From the cell containing the given text, extract its center point as [x, y] coordinate. 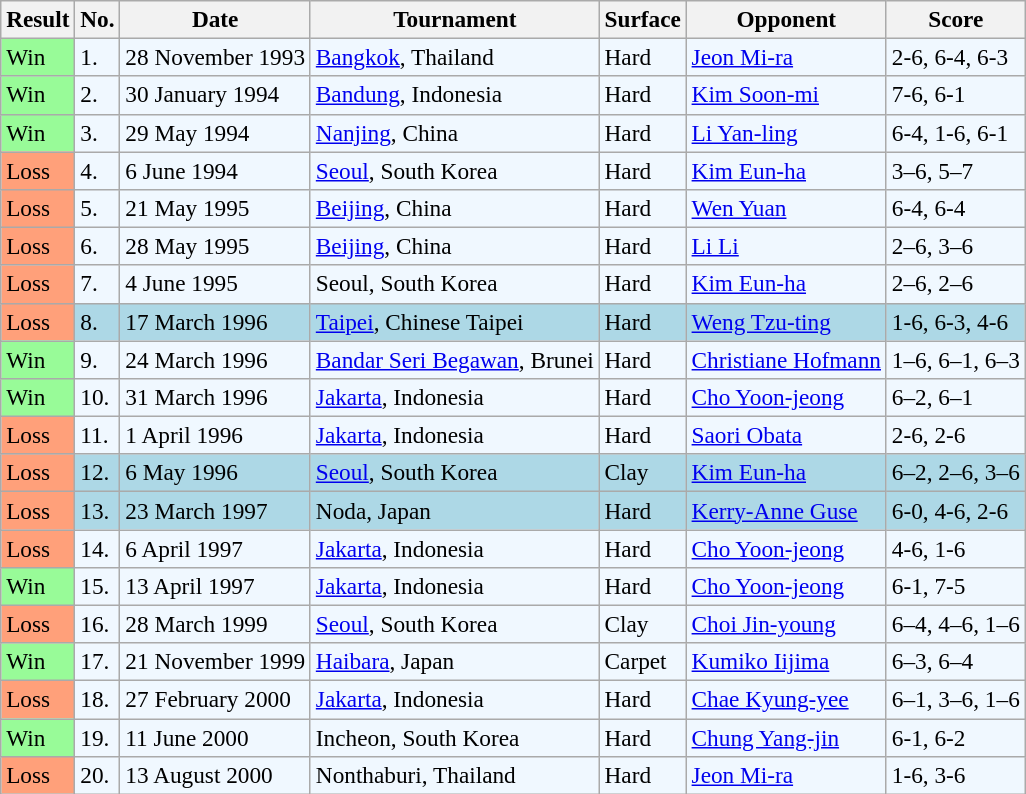
6–3, 6–4 [956, 662]
Score [956, 19]
Chung Yang-jin [786, 737]
6. [98, 246]
1 April 1996 [215, 435]
12. [98, 473]
6–2, 2–6, 3–6 [956, 473]
6-1, 7-5 [956, 586]
6-4, 6-4 [956, 208]
Bangkok, Thailand [454, 57]
2-6, 6-4, 6-3 [956, 57]
7-6, 6-1 [956, 95]
6–1, 3–6, 1–6 [956, 699]
30 January 1994 [215, 95]
4-6, 1-6 [956, 548]
Chae Kyung-yee [786, 699]
Result [38, 19]
9. [98, 359]
2–6, 2–6 [956, 284]
Li Yan-ling [786, 133]
6-0, 4-6, 2-6 [956, 510]
Kumiko Iijima [786, 662]
16. [98, 624]
2. [98, 95]
Li Li [786, 246]
Wen Yuan [786, 208]
Bandung, Indonesia [454, 95]
21 May 1995 [215, 208]
28 November 1993 [215, 57]
23 March 1997 [215, 510]
Taipei, Chinese Taipei [454, 322]
Nanjing, China [454, 133]
6-1, 6-2 [956, 737]
Incheon, South Korea [454, 737]
6 June 1994 [215, 170]
4 June 1995 [215, 284]
Surface [642, 19]
Christiane Hofmann [786, 359]
6 May 1996 [215, 473]
No. [98, 19]
Noda, Japan [454, 510]
8. [98, 322]
Tournament [454, 19]
Kerry-Anne Guse [786, 510]
4. [98, 170]
6–4, 4–6, 1–6 [956, 624]
Date [215, 19]
31 March 1996 [215, 397]
Kim Soon-mi [786, 95]
3–6, 5–7 [956, 170]
Haibara, Japan [454, 662]
2-6, 2-6 [956, 435]
1-6, 6-3, 4-6 [956, 322]
6–2, 6–1 [956, 397]
28 May 1995 [215, 246]
18. [98, 699]
Opponent [786, 19]
10. [98, 397]
5. [98, 208]
6 April 1997 [215, 548]
Weng Tzu-ting [786, 322]
20. [98, 775]
14. [98, 548]
Bandar Seri Begawan, Brunei [454, 359]
Carpet [642, 662]
2–6, 3–6 [956, 246]
21 November 1999 [215, 662]
1-6, 3-6 [956, 775]
19. [98, 737]
24 March 1996 [215, 359]
11. [98, 435]
13. [98, 510]
17 March 1996 [215, 322]
15. [98, 586]
Nonthaburi, Thailand [454, 775]
28 March 1999 [215, 624]
3. [98, 133]
6-4, 1-6, 6-1 [956, 133]
17. [98, 662]
11 June 2000 [215, 737]
1–6, 6–1, 6–3 [956, 359]
13 August 2000 [215, 775]
1. [98, 57]
27 February 2000 [215, 699]
Saori Obata [786, 435]
7. [98, 284]
Choi Jin-young [786, 624]
13 April 1997 [215, 586]
29 May 1994 [215, 133]
